Determine the [x, y] coordinate at the center of the cell enclosing the given text.  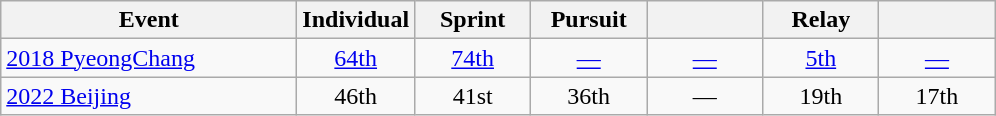
Individual [356, 20]
5th [821, 58]
46th [356, 96]
41st [473, 96]
2022 Beijing [149, 96]
Event [149, 20]
Pursuit [589, 20]
36th [589, 96]
17th [937, 96]
64th [356, 58]
Relay [821, 20]
74th [473, 58]
Sprint [473, 20]
2018 PyeongChang [149, 58]
19th [821, 96]
